Return [X, Y] of the center of cell containing provided text 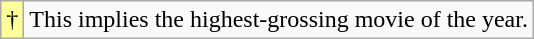
† [12, 20]
This implies the highest-grossing movie of the year. [279, 20]
